Capture the cell that displays the provided text and extract its [X, Y] central coordinate. 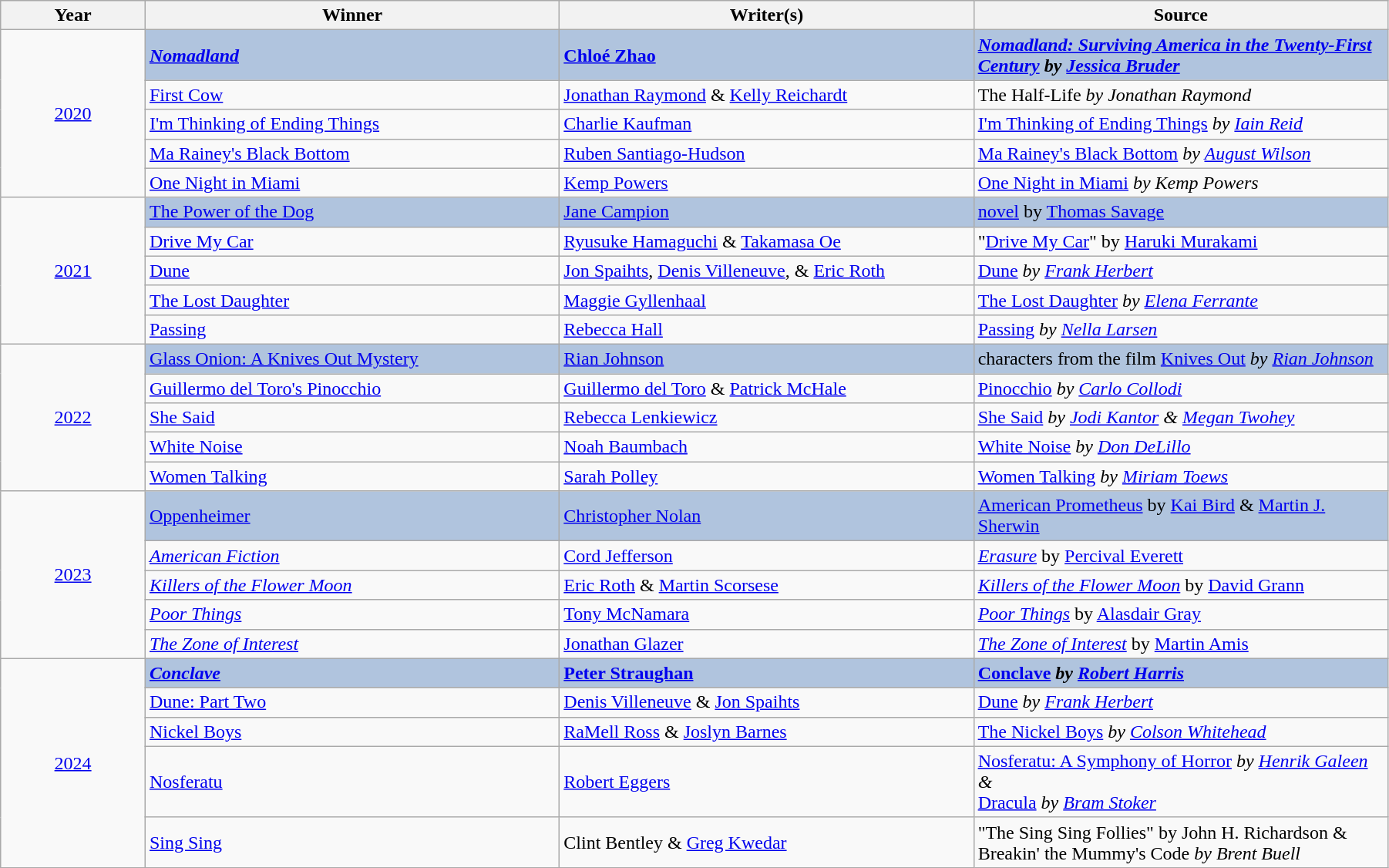
Poor Things [351, 614]
Conclave [351, 673]
Nosferatu: A Symphony of Horror by Henrik Galeen &Dracula by Bram Stoker [1181, 782]
Ryusuke Hamaguchi & Takamasa Oe [766, 241]
The Lost Daughter by Elena Ferrante [1181, 300]
Cord Jefferson [766, 556]
Guillermo del Toro's Pinocchio [351, 388]
The Half-Life by Jonathan Raymond [1181, 95]
2023 [73, 575]
Sing Sing [351, 842]
2024 [73, 763]
I'm Thinking of Ending Things by Iain Reid [1181, 124]
The Zone of Interest [351, 644]
One Night in Miami by Kemp Powers [1181, 183]
She Said by Jodi Kantor & Megan Twohey [1181, 418]
Jonathan Glazer [766, 644]
Christopher Nolan [766, 516]
Kemp Powers [766, 183]
Drive My Car [351, 241]
Rebecca Hall [766, 329]
2022 [73, 417]
Killers of the Flower Moon [351, 585]
"The Sing Sing Follies" by John H. Richardson & Breakin' the Mummy's Code by Brent Buell [1181, 842]
White Noise by Don DeLillo [1181, 447]
Poor Things by Alasdair Gray [1181, 614]
"Drive My Car" by Haruki Murakami [1181, 241]
American Prometheus by Kai Bird & Martin J. Sherwin [1181, 516]
Jane Campion [766, 212]
Jon Spaihts, Denis Villeneuve, & Eric Roth [766, 271]
Robert Eggers [766, 782]
White Noise [351, 447]
novel by Thomas Savage [1181, 212]
Writer(s) [766, 15]
Jonathan Raymond & Kelly Reichardt [766, 95]
The Lost Daughter [351, 300]
Erasure by Percival Everett [1181, 556]
Pinocchio by Carlo Collodi [1181, 388]
Winner [351, 15]
Guillermo del Toro & Patrick McHale [766, 388]
Nomadland: Surviving America in the Twenty-First Century by Jessica Bruder [1181, 56]
Clint Bentley & Greg Kwedar [766, 842]
Rian Johnson [766, 358]
Source [1181, 15]
The Power of the Dog [351, 212]
Charlie Kaufman [766, 124]
Noah Baumbach [766, 447]
RaMell Ross & Joslyn Barnes [766, 732]
Conclave by Robert Harris [1181, 673]
The Zone of Interest by Martin Amis [1181, 644]
characters from the film Knives Out by Rian Johnson [1181, 358]
The Nickel Boys by Colson Whitehead [1181, 732]
Women Talking by Miriam Toews [1181, 476]
Tony McNamara [766, 614]
Oppenheimer [351, 516]
Maggie Gyllenhaal [766, 300]
American Fiction [351, 556]
Dune: Part Two [351, 702]
Chloé Zhao [766, 56]
Sarah Polley [766, 476]
Dune [351, 271]
Year [73, 15]
Passing [351, 329]
Peter Straughan [766, 673]
Nosferatu [351, 782]
Nomadland [351, 56]
Ma Rainey's Black Bottom [351, 153]
Ruben Santiago-Hudson [766, 153]
Eric Roth & Martin Scorsese [766, 585]
Ma Rainey's Black Bottom by August Wilson [1181, 153]
First Cow [351, 95]
One Night in Miami [351, 183]
Denis Villeneuve & Jon Spaihts [766, 702]
I'm Thinking of Ending Things [351, 124]
Glass Onion: A Knives Out Mystery [351, 358]
2021 [73, 271]
Passing by Nella Larsen [1181, 329]
Women Talking [351, 476]
Nickel Boys [351, 732]
Rebecca Lenkiewicz [766, 418]
Killers of the Flower Moon by David Grann [1181, 585]
2020 [73, 114]
She Said [351, 418]
